Identify which cell holds the provided text, then report its (X, Y) central coordinate. 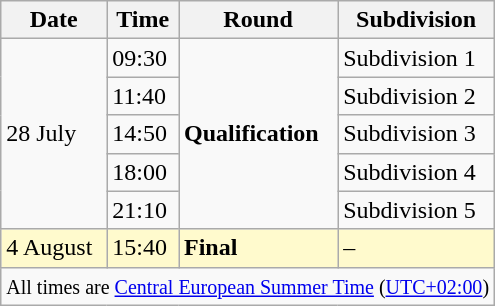
Subdivision 2 (416, 96)
15:40 (143, 248)
All times are Central European Summer Time (UTC+02:00) (248, 286)
18:00 (143, 172)
28 July (54, 134)
Subdivision (416, 20)
Subdivision 1 (416, 58)
– (416, 248)
Round (258, 20)
14:50 (143, 134)
Subdivision 3 (416, 134)
09:30 (143, 58)
Subdivision 5 (416, 210)
21:10 (143, 210)
Date (54, 20)
Final (258, 248)
11:40 (143, 96)
Qualification (258, 134)
Subdivision 4 (416, 172)
Time (143, 20)
4 August (54, 248)
